Locate the cell with the specified text and output its [x, y] center coordinate. 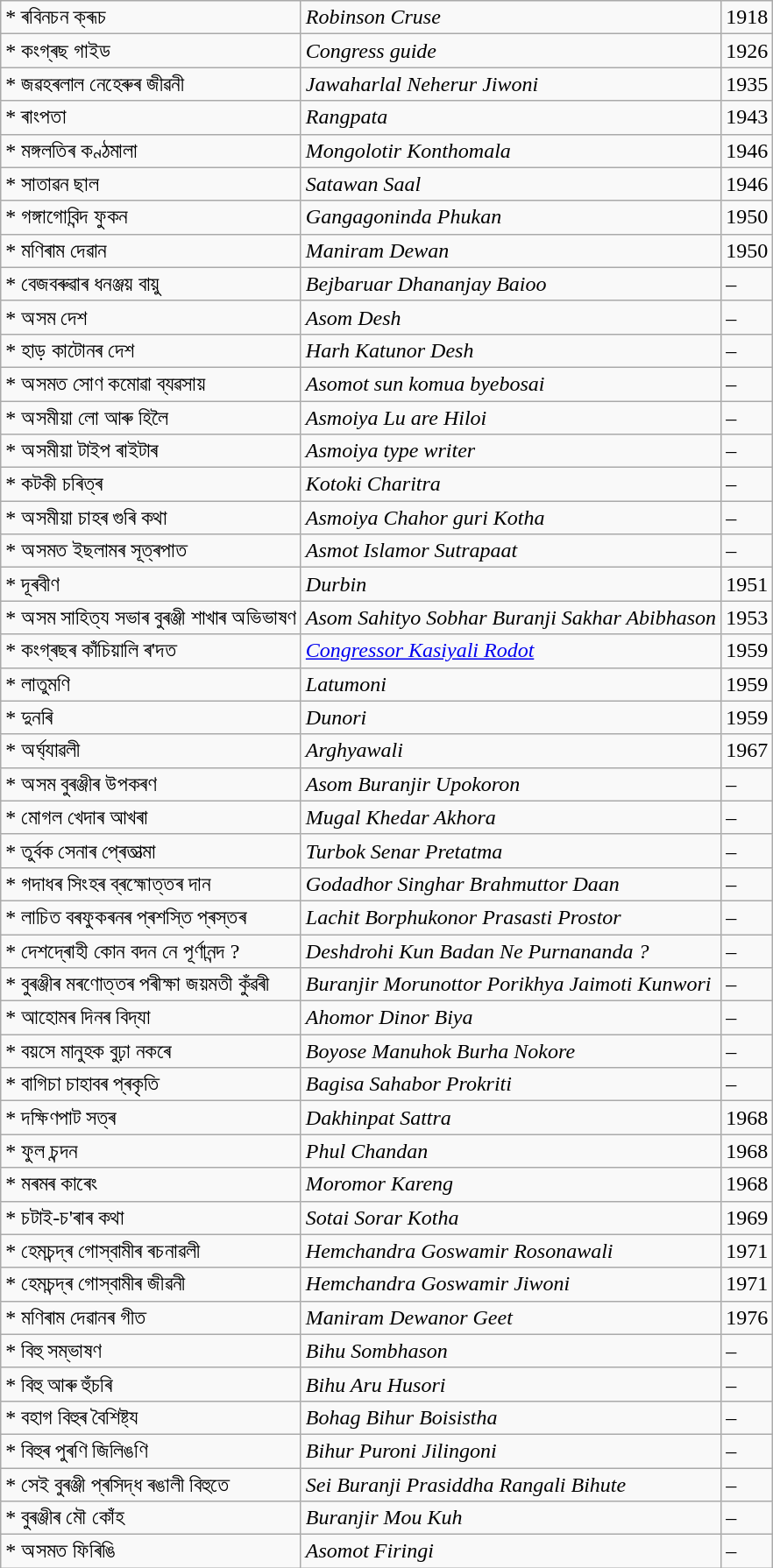
Asmoiya Lu are Hiloi [510, 418]
Asmoiya type writer [510, 451]
* অসমত ইছলামৰ সূত্ৰপাত [151, 551]
1935 [747, 84]
Hemchandra Goswamir Rosonawali [510, 1251]
Kotoki Charitra [510, 484]
* বিহু সম্ভাষণ [151, 1351]
1943 [747, 117]
* বেজবৰুৱাৰ ধনঞ্জয় বায়ু [151, 284]
* কংগ্ৰছৰ কাঁচিয়ালি ৰ'দত [151, 651]
Turbok Senar Pretatma [510, 851]
Durbin [510, 584]
1969 [747, 1218]
Jawaharlal Neherur Jiwoni [510, 84]
Buranjir Mou Kuh [510, 1518]
* বয়সে মানুহক বুঢ়া নকৰে [151, 1051]
Gangagoninda Phukan [510, 217]
* আহোমৰ দিনৰ বিদ্যা [151, 1018]
* অসমীয়া লো আৰু হিলৈ [151, 418]
* অসম দেশ [151, 317]
* বহাগ বিহুৰ বৈশিষ্ট্য [151, 1417]
1976 [747, 1317]
Mongolotir Konthomala [510, 151]
Sotai Sorar Kotha [510, 1218]
* মৰমৰ কাৰেং [151, 1184]
* মণিৰাম দেৱানৰ গীত [151, 1317]
Mugal Khedar Akhora [510, 817]
Bihur Puroni Jilingoni [510, 1451]
* মঙ্গলতিৰ কণ্ঠমালা [151, 151]
Robinson Cruse [510, 18]
Bagisa Sahabor Prokriti [510, 1084]
Dakhinpat Sattra [510, 1118]
* বিহু আৰু হুঁচৰি [151, 1384]
* দুনৰি [151, 717]
Bihu Sombhason [510, 1351]
Asomot Firingi [510, 1551]
Maniram Dewan [510, 251]
Deshdrohi Kun Badan Ne Purnananda ? [510, 950]
* গঙ্গাগোবিন্দ ফুকন [151, 217]
Asom Sahityo Sobhar Buranji Sakhar Abibhason [510, 618]
Bohag Bihur Boisistha [510, 1417]
* কটকী চৰিত্ৰ [151, 484]
* জৱহৰলাল নেহেৰুৰ জীৱনী [151, 84]
* মোগল খেদাৰ আখৰা [151, 817]
* বুৰঞ্জীৰ মৌ কোঁহ [151, 1518]
1918 [747, 18]
* বিহুৰ পুৰণি জিলিঙণি [151, 1451]
Latumoni [510, 684]
Lachit Borphukonor Prasasti Prostor [510, 917]
* সেই বুৰঞ্জী প্ৰসিদ্ধ ৰঙালী বিহুতে [151, 1485]
Dunori [510, 717]
Boyose Manuhok Burha Nokore [510, 1051]
* লাচিত বৰফুকৰনৰ প্ৰশস্তি প্ৰস্তৰ [151, 917]
* দক্ষিণপাট সত্ৰ [151, 1118]
* অৰ্ঘ্যাৱলী [151, 751]
* গদাধৰ সিংহৰ ব্ৰহ্মোত্তৰ দান [151, 884]
* বাগিচা চাহাবৰ প্ৰকৃতি [151, 1084]
Buranjir Morunottor Porikhya Jaimoti Kunwori [510, 985]
Ahomor Dinor Biya [510, 1018]
Bejbaruar Dhananjay Baioo [510, 284]
* বুৰঞ্জীৰ মৰণোত্তৰ পৰীক্ষা জয়মতী কুঁৱৰী [151, 985]
Asom Buranjir Upokoron [510, 784]
1951 [747, 584]
* দেশদ্ৰোহী কোন বদন নে পূৰ্ণানন্দ ? [151, 950]
* ৰাংপতা [151, 117]
* অসম সাহিত্য সভাৰ বুৰঞ্জী শাখাৰ অভিভাষণ [151, 618]
Moromor Kareng [510, 1184]
* কংগ্ৰছ গাইড [151, 51]
Asmot Islamor Sutrapaat [510, 551]
* অসমীয়া টাইপ ৰাইটাৰ [151, 451]
Satawan Saal [510, 184]
* হেমচন্দ্ৰ গোস্বামীৰ জীৱনী [151, 1284]
* ফুল চন্দন [151, 1151]
Godadhor Singhar Brahmuttor Daan [510, 884]
Harh Katunor Desh [510, 350]
* অসমীয়া চাহৰ গুৰি কথা [151, 518]
Maniram Dewanor Geet [510, 1317]
* ৰবিনচন ক্ৰূচ [151, 18]
1953 [747, 618]
Arghyawali [510, 751]
1926 [747, 51]
* হাড় কাটোনৰ দেশ [151, 350]
Phul Chandan [510, 1151]
* অসমত সোণ কমোৱা ব্যৱসায় [151, 384]
* অসম বুৰঞ্জীৰ উপকৰণ [151, 784]
* তুৰ্বক সেনাৰ প্ৰেতাত্মা [151, 851]
* সাতাৱন ছাল [151, 184]
* অসমত ফিৰিঙি [151, 1551]
* মণিৰাম দেৱান [151, 251]
* হেমচন্দ্ৰ গোস্বামীৰ ৰচনাৱলী [151, 1251]
Asomot sun komua byebosai [510, 384]
* লাতুমণি [151, 684]
* দূৰবীণ [151, 584]
Congressor Kasiyali Rodot [510, 651]
Congress guide [510, 51]
Asmoiya Chahor guri Kotha [510, 518]
Sei Buranji Prasiddha Rangali Bihute [510, 1485]
Hemchandra Goswamir Jiwoni [510, 1284]
Bihu Aru Husori [510, 1384]
Asom Desh [510, 317]
Rangpata [510, 117]
* চটাই-চ'ৰাৰ কথা [151, 1218]
1967 [747, 751]
